Determine the [x, y] coordinate at the center of the cell enclosing the given text.  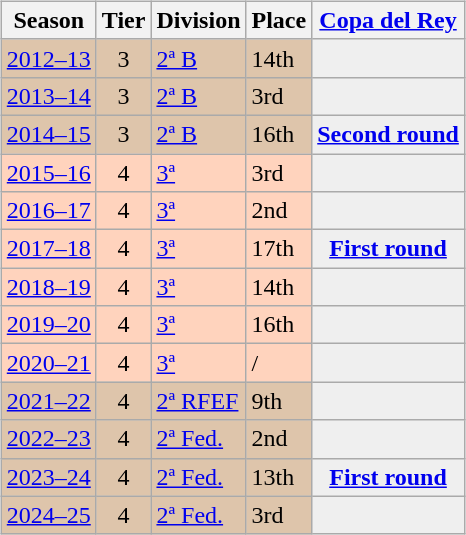
2014–15 [48, 134]
17th [279, 249]
2023–24 [48, 477]
2016–17 [48, 211]
2018–19 [48, 287]
Tier [124, 20]
2017–18 [48, 249]
Copa del Rey [388, 20]
2022–23 [48, 439]
2024–25 [48, 515]
9th [279, 401]
2020–21 [48, 363]
2013–14 [48, 96]
13th [279, 477]
2ª RFEF [198, 401]
2012–13 [48, 58]
/ [279, 363]
2021–22 [48, 401]
Second round [388, 134]
2015–16 [48, 173]
Season [48, 20]
Place [279, 20]
2019–20 [48, 325]
Division [198, 20]
